Return the (x, y) coordinate for the center point of the cell that contains the specified text.  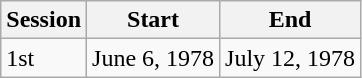
July 12, 1978 (290, 58)
1st (44, 58)
Start (154, 20)
Session (44, 20)
End (290, 20)
June 6, 1978 (154, 58)
